Search for the cell housing the specified text and yield its (X, Y) center coordinate. 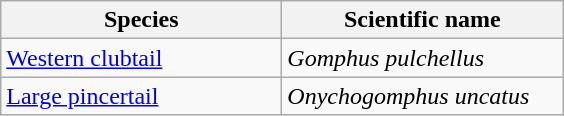
Species (142, 20)
Large pincertail (142, 96)
Onychogomphus uncatus (422, 96)
Western clubtail (142, 58)
Gomphus pulchellus (422, 58)
Scientific name (422, 20)
